Return the [X, Y] coordinate for the center point of the cell that contains the specified text.  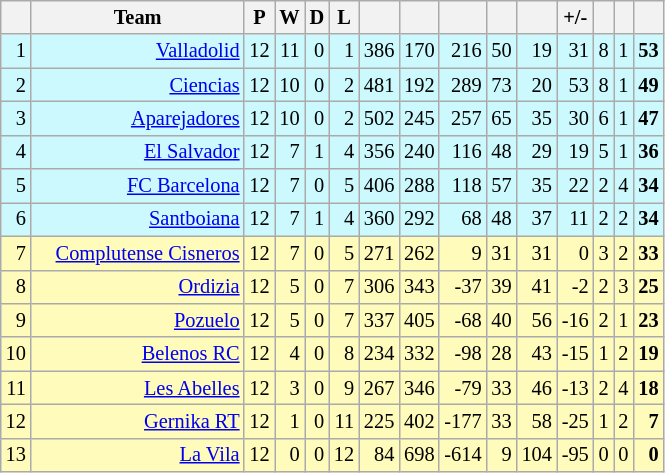
-37 [462, 287]
73 [502, 85]
-2 [576, 287]
29 [537, 152]
402 [419, 421]
FC Barcelona [138, 186]
20 [537, 85]
84 [379, 455]
Team [138, 17]
P [259, 17]
41 [537, 287]
116 [462, 152]
L [344, 17]
57 [502, 186]
306 [379, 287]
-98 [462, 354]
225 [379, 421]
245 [419, 118]
43 [537, 354]
-79 [462, 388]
+/- [576, 17]
18 [648, 388]
68 [462, 219]
337 [379, 320]
Belenos RC [138, 354]
-177 [462, 421]
289 [462, 85]
30 [576, 118]
192 [419, 85]
406 [379, 186]
Valladolid [138, 51]
267 [379, 388]
28 [502, 354]
292 [419, 219]
502 [379, 118]
Complutense Cisneros [138, 253]
47 [648, 118]
Pozuelo [138, 320]
W [289, 17]
-614 [462, 455]
D [317, 17]
49 [648, 85]
40 [502, 320]
-16 [576, 320]
257 [462, 118]
346 [419, 388]
13 [16, 455]
36 [648, 152]
Gernika RT [138, 421]
46 [537, 388]
Ciencias [138, 85]
481 [379, 85]
-13 [576, 388]
50 [502, 51]
25 [648, 287]
56 [537, 320]
360 [379, 219]
343 [419, 287]
-15 [576, 354]
Aparejadores [138, 118]
22 [576, 186]
262 [419, 253]
405 [419, 320]
356 [379, 152]
118 [462, 186]
271 [379, 253]
104 [537, 455]
240 [419, 152]
234 [379, 354]
-95 [576, 455]
39 [502, 287]
-68 [462, 320]
-25 [576, 421]
170 [419, 51]
58 [537, 421]
23 [648, 320]
Les Abelles [138, 388]
386 [379, 51]
La Vila [138, 455]
Santboiana [138, 219]
698 [419, 455]
288 [419, 186]
Ordizia [138, 287]
37 [537, 219]
65 [502, 118]
El Salvador [138, 152]
216 [462, 51]
332 [419, 354]
